Determine the (x, y) coordinate at the center of the cell enclosing the given text.  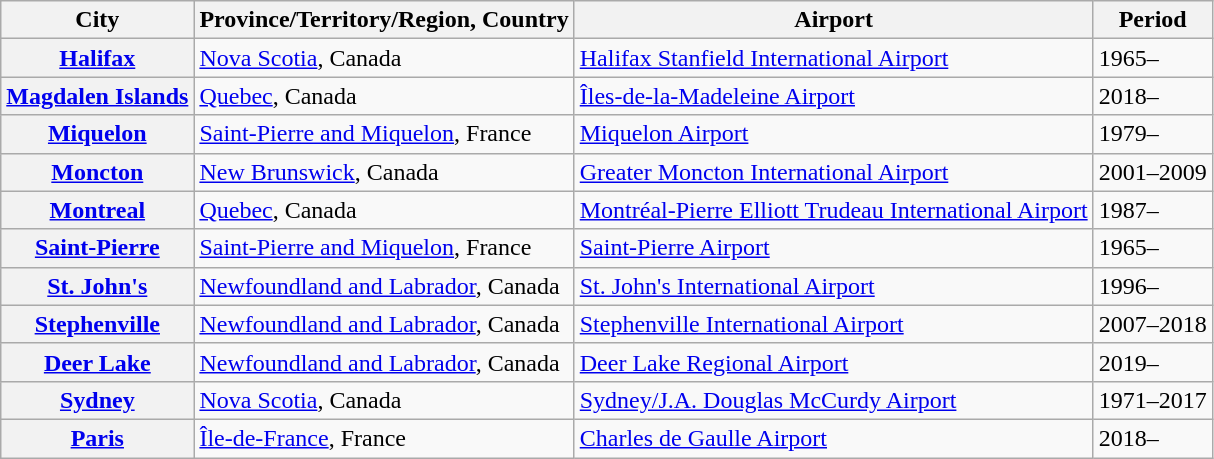
Miquelon (98, 134)
Province/Territory/Region, Country (384, 20)
2007–2018 (1152, 324)
Deer Lake (98, 362)
2019– (1152, 362)
Stephenville International Airport (834, 324)
Moncton (98, 172)
New Brunswick, Canada (384, 172)
Montreal (98, 210)
Sydney/J.A. Douglas McCurdy Airport (834, 400)
Magdalen Islands (98, 96)
St. John's (98, 286)
Saint-Pierre Airport (834, 248)
City (98, 20)
Miquelon Airport (834, 134)
1996– (1152, 286)
Île-de-France, France (384, 438)
1987– (1152, 210)
1979– (1152, 134)
Paris (98, 438)
Saint-Pierre (98, 248)
Airport (834, 20)
Îles-de-la-Madeleine Airport (834, 96)
Halifax (98, 58)
Halifax Stanfield International Airport (834, 58)
1971–2017 (1152, 400)
Sydney (98, 400)
Charles de Gaulle Airport (834, 438)
Period (1152, 20)
St. John's International Airport (834, 286)
Stephenville (98, 324)
Deer Lake Regional Airport (834, 362)
Montréal-Pierre Elliott Trudeau International Airport (834, 210)
Greater Moncton International Airport (834, 172)
2001–2009 (1152, 172)
